Search for the cell housing the specified text and yield its (X, Y) center coordinate. 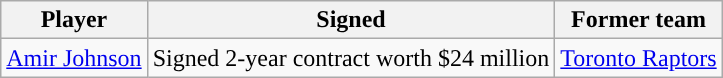
Amir Johnson (74, 58)
Player (74, 20)
Toronto Raptors (638, 58)
Signed (351, 20)
Signed 2-year contract worth $24 million (351, 58)
Former team (638, 20)
